Pinpoint the cell where the given text exists, returning its (X, Y) midpoint coordinate. 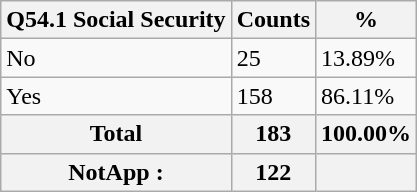
Total (116, 134)
Q54.1 Social Security (116, 20)
% (366, 20)
122 (273, 172)
25 (273, 58)
13.89% (366, 58)
Counts (273, 20)
86.11% (366, 96)
NotApp : (116, 172)
100.00% (366, 134)
Yes (116, 96)
158 (273, 96)
183 (273, 134)
No (116, 58)
